Provide the (x, y) coordinate of the cell's center where the given text is located.  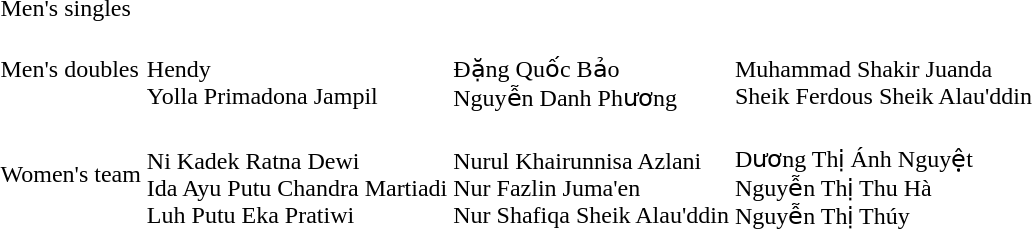
HendyYolla Primadona Jampil (296, 70)
Đặng Quốc BảoNguyễn Danh Phương (592, 70)
